Scan for the cell matching the given text and deliver its [X, Y] coordinate at center. 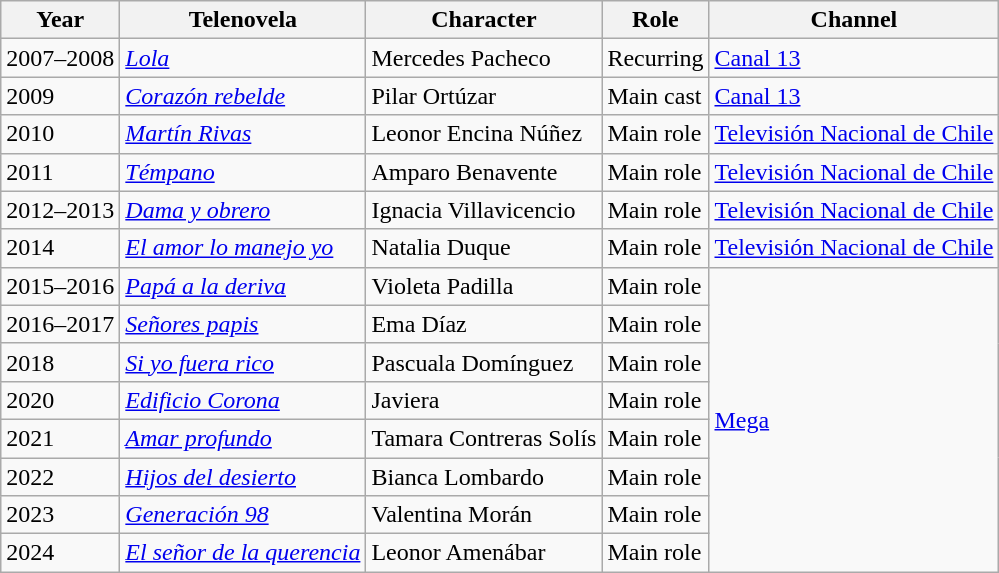
Témpano [243, 172]
Mercedes Pacheco [484, 58]
El amor lo manejo yo [243, 248]
Natalia Duque [484, 248]
2024 [60, 553]
Leonor Encina Núñez [484, 134]
2010 [60, 134]
Mega [854, 419]
2011 [60, 172]
Channel [854, 20]
Main cast [656, 96]
Valentina Morán [484, 515]
Edificio Corona [243, 400]
2018 [60, 362]
Generación 98 [243, 515]
2022 [60, 477]
Dama y obrero [243, 210]
Role [656, 20]
2015–2016 [60, 286]
2016–2017 [60, 324]
Bianca Lombardo [484, 477]
Lola [243, 58]
Telenovela [243, 20]
Amar profundo [243, 438]
2020 [60, 400]
Martín Rivas [243, 134]
Si yo fuera rico [243, 362]
Papá a la deriva [243, 286]
Violeta Padilla [484, 286]
Javiera [484, 400]
Pilar Ortúzar [484, 96]
2012–2013 [60, 210]
Leonor Amenábar [484, 553]
Hijos del desierto [243, 477]
Corazón rebelde [243, 96]
Year [60, 20]
2007–2008 [60, 58]
Pascuala Domínguez [484, 362]
Recurring [656, 58]
2009 [60, 96]
Ema Díaz [484, 324]
2023 [60, 515]
2014 [60, 248]
Señores papis [243, 324]
2021 [60, 438]
El señor de la querencia [243, 553]
Tamara Contreras Solís [484, 438]
Ignacia Villavicencio [484, 210]
Character [484, 20]
Amparo Benavente [484, 172]
